Extract the [x, y] coordinate from the center of the cell holding the provided text.  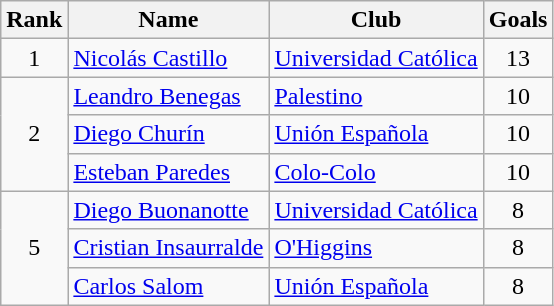
Diego Churín [168, 134]
13 [518, 58]
1 [34, 58]
2 [34, 134]
Name [168, 20]
Esteban Paredes [168, 172]
Goals [518, 20]
Club [376, 20]
Leandro Benegas [168, 96]
5 [34, 248]
Diego Buonanotte [168, 210]
Colo-Colo [376, 172]
Palestino [376, 96]
O'Higgins [376, 248]
Cristian Insaurralde [168, 248]
Nicolás Castillo [168, 58]
Carlos Salom [168, 286]
Rank [34, 20]
